Find where the given text appears and provide that cell's center as [x, y] coordinate. 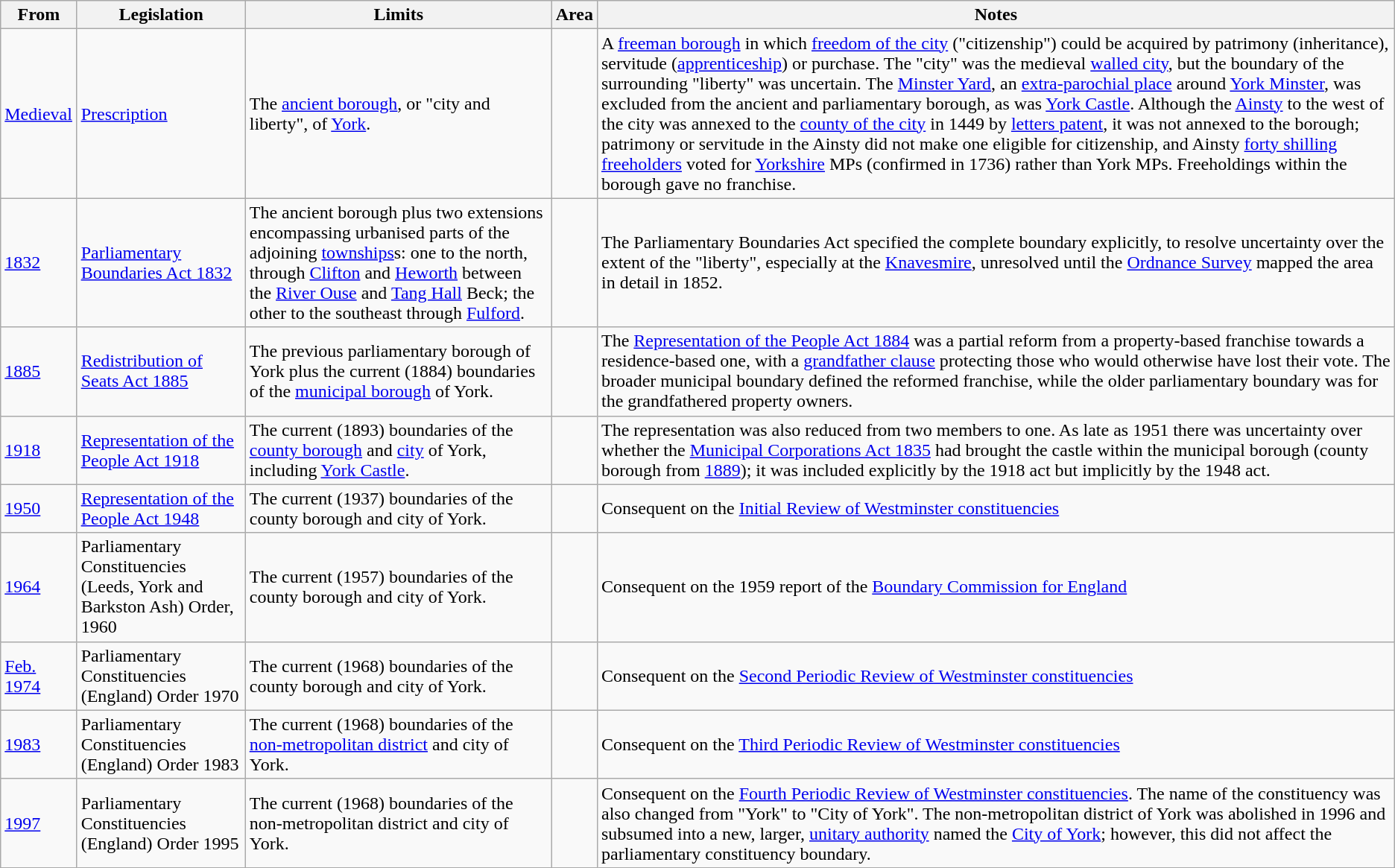
Legislation [161, 15]
Consequent on the Second Periodic Review of Westminster constituencies [996, 676]
Consequent on the Initial Review of Westminster constituencies [996, 508]
1950 [39, 508]
Limits [398, 15]
Parliamentary Constituencies (England) Order 1983 [161, 744]
Area [574, 15]
Medieval [39, 113]
The current (1893) boundaries of the county borough and city of York, including York Castle. [398, 450]
1983 [39, 744]
1997 [39, 823]
1918 [39, 450]
The previous parliamentary borough of York plus the current (1884) boundaries of the municipal borough of York. [398, 371]
The current (1937) boundaries of the county borough and city of York. [398, 508]
Representation of the People Act 1918 [161, 450]
The current (1968) boundaries of the county borough and city of York. [398, 676]
Consequent on the Third Periodic Review of Westminster constituencies [996, 744]
Notes [996, 15]
The current (1957) boundaries of the county borough and city of York. [398, 587]
Feb. 1974 [39, 676]
Redistribution of Seats Act 1885 [161, 371]
1964 [39, 587]
Parliamentary Constituencies (England) Order 1995 [161, 823]
Representation of the People Act 1948 [161, 508]
Parliamentary Boundaries Act 1832 [161, 262]
Parliamentary Constituencies (England) Order 1970 [161, 676]
The ancient borough, or "city and liberty", of York. [398, 113]
From [39, 15]
Prescription [161, 113]
1832 [39, 262]
Consequent on the 1959 report of the Boundary Commission for England [996, 587]
1885 [39, 371]
Parliamentary Constituencies (Leeds, York and Barkston Ash) Order, 1960 [161, 587]
